Scan for the cell matching the given text and deliver its (X, Y) coordinate at center. 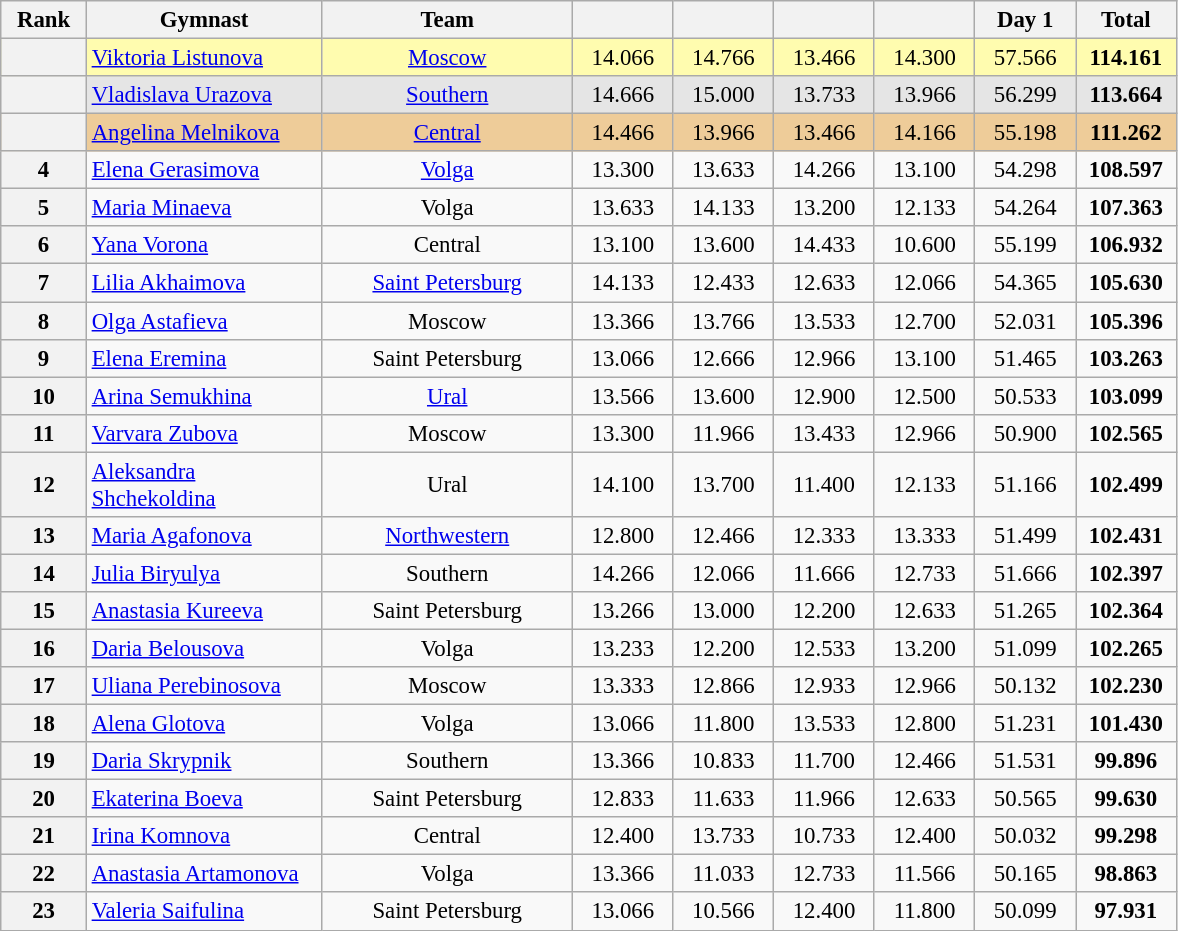
Day 1 (1026, 20)
6 (44, 245)
54.365 (1026, 283)
99.298 (1126, 836)
Julia Biryulya (204, 573)
Elena Eremina (204, 358)
Ekaterina Boeva (204, 799)
Vladislava Urazova (204, 95)
Alena Glotova (204, 724)
18 (44, 724)
113.664 (1126, 95)
103.263 (1126, 358)
Arina Semukhina (204, 396)
54.264 (1026, 208)
51.099 (1026, 648)
11.700 (824, 761)
Angelina Melnikova (204, 133)
16 (44, 648)
20 (44, 799)
52.031 (1026, 321)
12.900 (824, 396)
Varvara Zubova (204, 433)
99.896 (1126, 761)
10.566 (724, 912)
50.565 (1026, 799)
Lilia Akhaimova (204, 283)
Aleksandra Shchekoldina (204, 484)
13.233 (624, 648)
Viktoria Listunova (204, 58)
23 (44, 912)
14.100 (624, 484)
Elena Gerasimova (204, 170)
Anastasia Artamonova (204, 874)
50.533 (1026, 396)
105.630 (1126, 283)
105.396 (1126, 321)
Rank (44, 20)
50.132 (1026, 686)
12 (44, 484)
13.566 (624, 396)
51.666 (1026, 573)
19 (44, 761)
13.000 (724, 611)
14.166 (924, 133)
Olga Astafieva (204, 321)
57.566 (1026, 58)
15.000 (724, 95)
14.766 (724, 58)
14 (44, 573)
50.900 (1026, 433)
Northwestern (448, 536)
55.199 (1026, 245)
103.099 (1126, 396)
51.465 (1026, 358)
51.166 (1026, 484)
106.932 (1126, 245)
12.833 (624, 799)
Valeria Saifulina (204, 912)
13.700 (724, 484)
55.198 (1026, 133)
51.531 (1026, 761)
Total (1126, 20)
Maria Agafonova (204, 536)
10 (44, 396)
22 (44, 874)
Anastasia Kureeva (204, 611)
12.700 (924, 321)
11.400 (824, 484)
10.733 (824, 836)
12.333 (824, 536)
11.633 (724, 799)
51.265 (1026, 611)
14.666 (624, 95)
5 (44, 208)
12.433 (724, 283)
12.500 (924, 396)
102.397 (1126, 573)
111.262 (1126, 133)
108.597 (1126, 170)
14.433 (824, 245)
11.566 (924, 874)
50.032 (1026, 836)
12.533 (824, 648)
99.630 (1126, 799)
50.165 (1026, 874)
107.363 (1126, 208)
9 (44, 358)
102.265 (1126, 648)
14.466 (624, 133)
Maria Minaeva (204, 208)
14.300 (924, 58)
102.364 (1126, 611)
102.431 (1126, 536)
11 (44, 433)
21 (44, 836)
13.766 (724, 321)
13 (44, 536)
98.863 (1126, 874)
12.666 (724, 358)
114.161 (1126, 58)
12.866 (724, 686)
13.266 (624, 611)
Daria Belousova (204, 648)
Team (448, 20)
10.833 (724, 761)
101.430 (1126, 724)
Uliana Perebinosova (204, 686)
14.066 (624, 58)
15 (44, 611)
102.565 (1126, 433)
12.933 (824, 686)
56.299 (1026, 95)
Daria Skrypnik (204, 761)
51.499 (1026, 536)
54.298 (1026, 170)
11.666 (824, 573)
13.433 (824, 433)
11.033 (724, 874)
8 (44, 321)
Yana Vorona (204, 245)
10.600 (924, 245)
Gymnast (204, 20)
7 (44, 283)
4 (44, 170)
102.499 (1126, 484)
102.230 (1126, 686)
97.931 (1126, 912)
17 (44, 686)
50.099 (1026, 912)
Irina Komnova (204, 836)
51.231 (1026, 724)
